From the cell containing the given text, extract its center point as (x, y) coordinate. 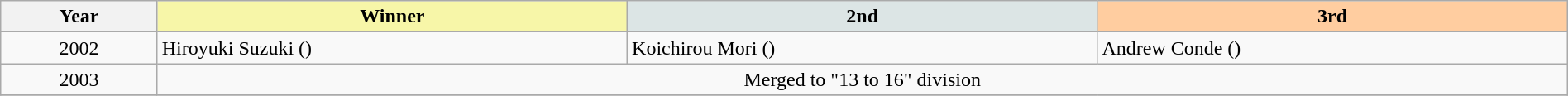
Year (79, 17)
Merged to "13 to 16" division (862, 79)
Winner (392, 17)
Hiroyuki Suzuki () (392, 48)
3rd (1332, 17)
Koichirou Mori () (863, 48)
2nd (863, 17)
2003 (79, 79)
2002 (79, 48)
Andrew Conde () (1332, 48)
